Capture the cell that displays the provided text and extract its (X, Y) central coordinate. 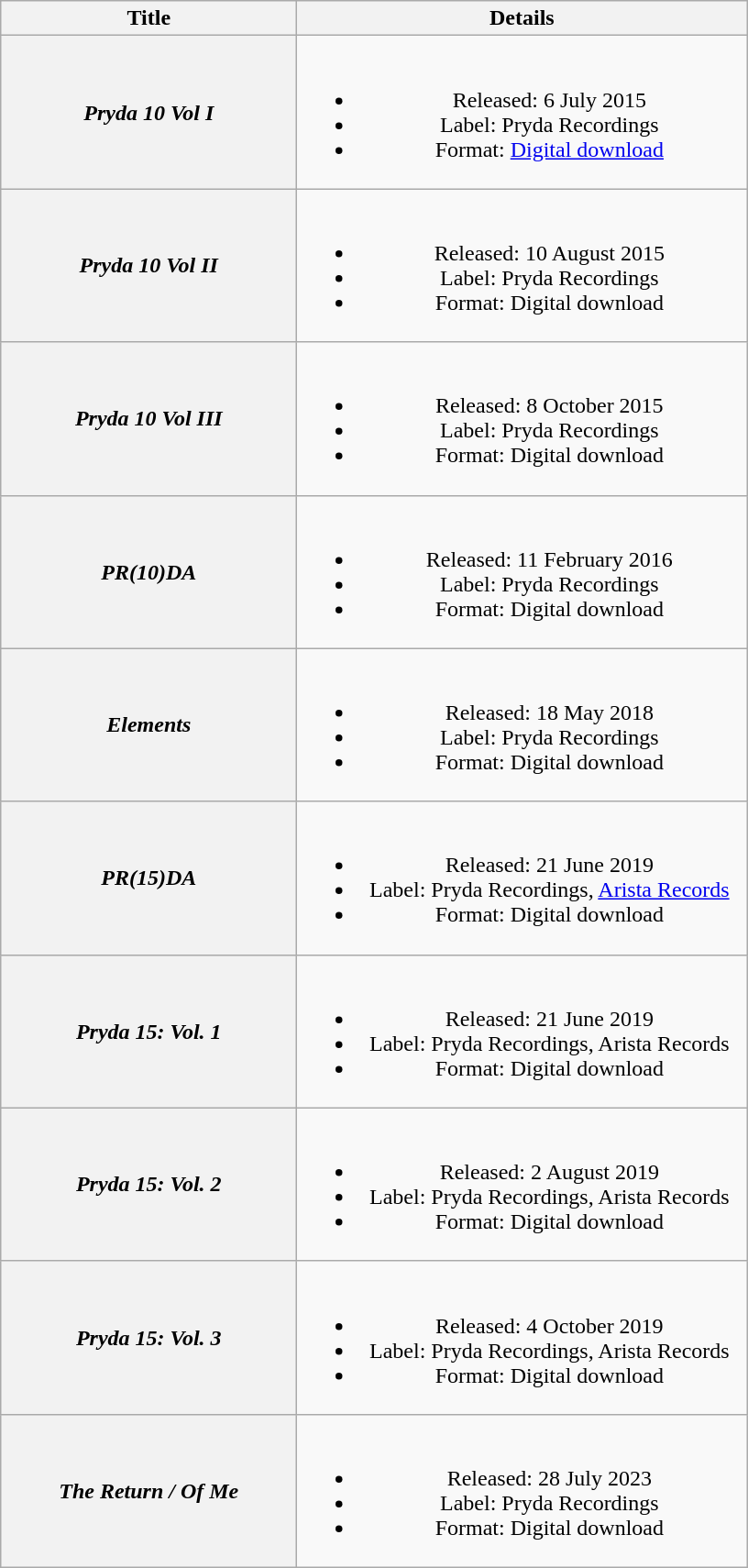
Released: 28 July 2023Label: Pryda RecordingsFormat: Digital download (522, 1491)
Elements (148, 724)
Released: 18 May 2018Label: Pryda RecordingsFormat: Digital download (522, 724)
PR(15)DA (148, 878)
PR(10)DA (148, 572)
Pryda 15: Vol. 2 (148, 1185)
Released: 2 August 2019Label: Pryda Recordings, Arista RecordsFormat: Digital download (522, 1185)
Released: 10 August 2015Label: Pryda RecordingsFormat: Digital download (522, 266)
Pryda 15: Vol. 1 (148, 1031)
Pryda 10 Vol I (148, 112)
Released: 4 October 2019Label: Pryda Recordings, Arista RecordsFormat: Digital download (522, 1337)
Title (148, 18)
Pryda 10 Vol III (148, 418)
Details (522, 18)
Released: 8 October 2015Label: Pryda RecordingsFormat: Digital download (522, 418)
The Return / Of Me (148, 1491)
Released: 6 July 2015Label: Pryda RecordingsFormat: Digital download (522, 112)
Released: 11 February 2016Label: Pryda RecordingsFormat: Digital download (522, 572)
Pryda 10 Vol II (148, 266)
Pryda 15: Vol. 3 (148, 1337)
